Determine the [X, Y] coordinate at the center of the cell enclosing the given text.  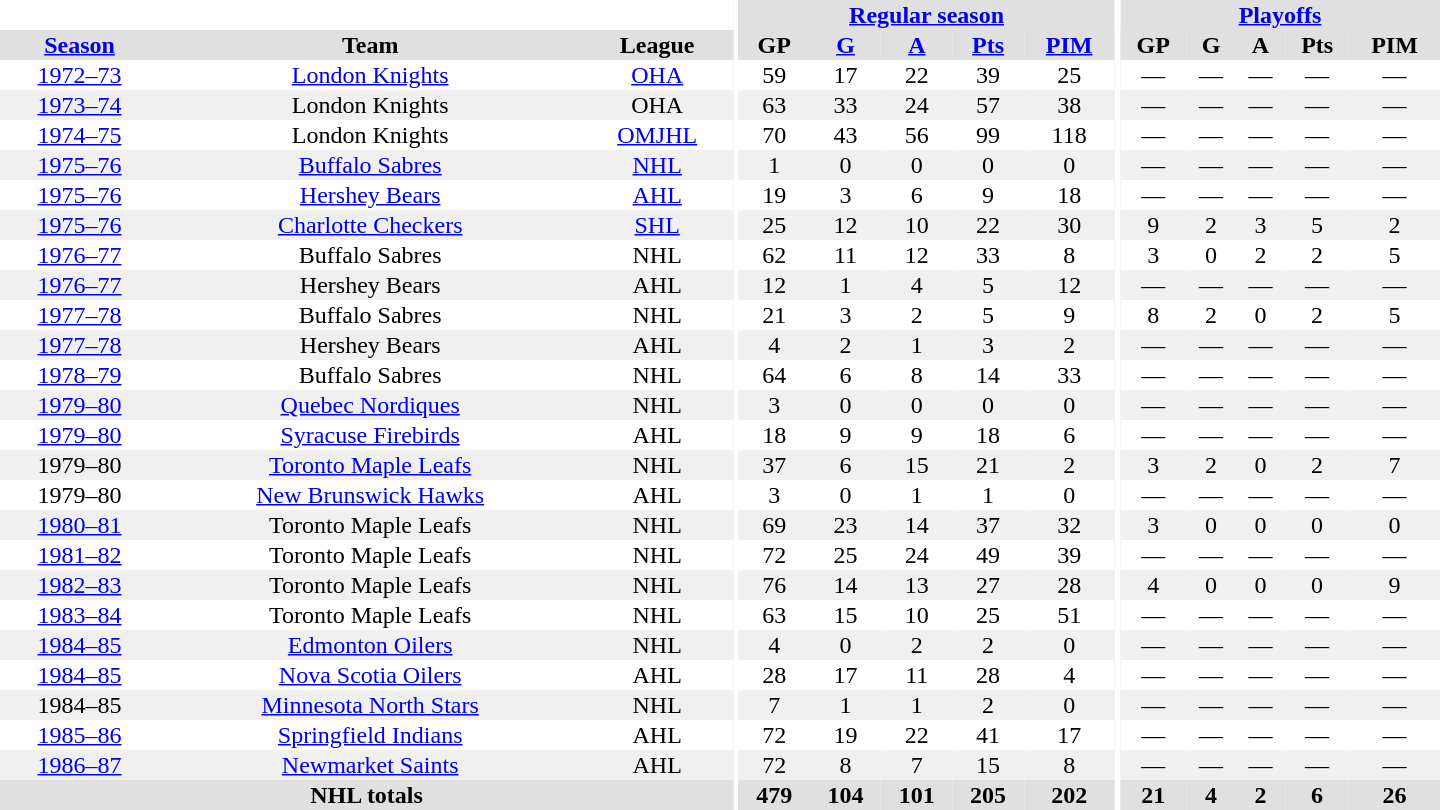
118 [1070, 135]
70 [774, 135]
104 [846, 795]
SHL [657, 225]
Nova Scotia Oilers [370, 675]
1980–81 [80, 525]
13 [916, 585]
1983–84 [80, 615]
41 [988, 735]
23 [846, 525]
Edmonton Oilers [370, 645]
New Brunswick Hawks [370, 495]
League [657, 45]
1972–73 [80, 75]
Minnesota North Stars [370, 705]
56 [916, 135]
27 [988, 585]
NHL totals [366, 795]
1973–74 [80, 105]
32 [1070, 525]
43 [846, 135]
OMJHL [657, 135]
1982–83 [80, 585]
38 [1070, 105]
49 [988, 555]
479 [774, 795]
1978–79 [80, 375]
64 [774, 375]
Quebec Nordiques [370, 405]
57 [988, 105]
Regular season [927, 15]
205 [988, 795]
51 [1070, 615]
26 [1394, 795]
Springfield Indians [370, 735]
99 [988, 135]
1981–82 [80, 555]
Season [80, 45]
59 [774, 75]
Charlotte Checkers [370, 225]
202 [1070, 795]
69 [774, 525]
Playoffs [1280, 15]
76 [774, 585]
Syracuse Firebirds [370, 435]
1974–75 [80, 135]
30 [1070, 225]
1986–87 [80, 765]
101 [916, 795]
1985–86 [80, 735]
62 [774, 255]
Team [370, 45]
Newmarket Saints [370, 765]
